Extract the (x, y) coordinate from the center of the cell holding the provided text.  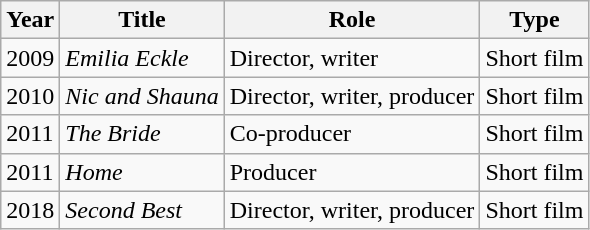
Producer (352, 172)
Second Best (142, 210)
Co-producer (352, 134)
Type (534, 20)
Year (30, 20)
2018 (30, 210)
The Bride (142, 134)
2010 (30, 96)
Emilia Eckle (142, 58)
Home (142, 172)
Role (352, 20)
2009 (30, 58)
Nic and Shauna (142, 96)
Title (142, 20)
Director, writer (352, 58)
